Find where the given text appears and provide that cell's center as (x, y) coordinate. 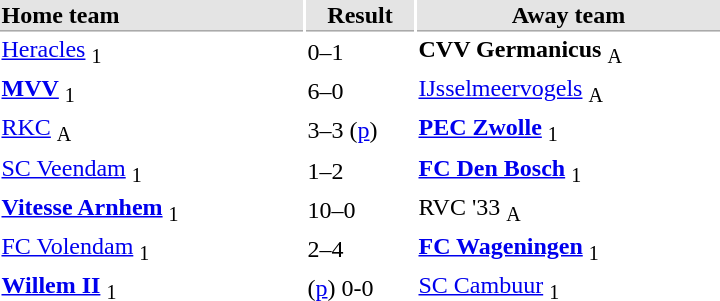
0–1 (360, 52)
FC Volendam 1 (152, 249)
Heracles 1 (152, 52)
IJsselmeervogels A (568, 92)
FC Den Bosch 1 (568, 170)
RVC '33 A (568, 210)
MVV 1 (152, 92)
CVV Germanicus A (568, 52)
Away team (568, 16)
Result (360, 16)
RKC A (152, 131)
SC Veendam 1 (152, 170)
6–0 (360, 92)
Home team (152, 16)
PEC Zwolle 1 (568, 131)
3–3 (p) (360, 131)
FC Wageningen 1 (568, 249)
Vitesse Arnhem 1 (152, 210)
10–0 (360, 210)
1–2 (360, 170)
2–4 (360, 249)
